Provide the (x, y) coordinate of the cell's center where the given text is located.  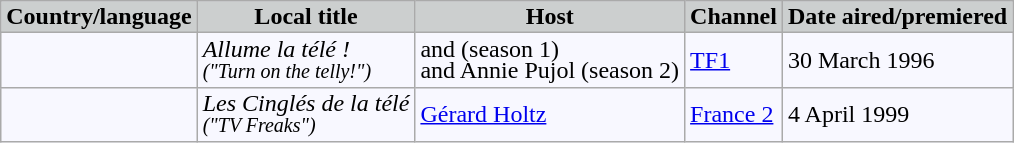
Host (550, 17)
Local title (306, 17)
Country/language (99, 17)
30 March 1996 (897, 60)
Gérard Holtz (550, 114)
Allume la télé !("Turn on the telly!") (306, 60)
Date aired/premiered (897, 17)
TF1 (734, 60)
France 2 (734, 114)
4 April 1999 (897, 114)
Channel (734, 17)
and (season 1) and Annie Pujol (season 2) (550, 60)
Les Cinglés de la télé("TV Freaks") (306, 114)
